From the cell containing the given text, extract its center point as (X, Y) coordinate. 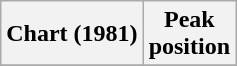
Chart (1981) (72, 34)
Peakposition (189, 34)
